Detect which cell encompasses the target text, then output its [x, y] center coordinate. 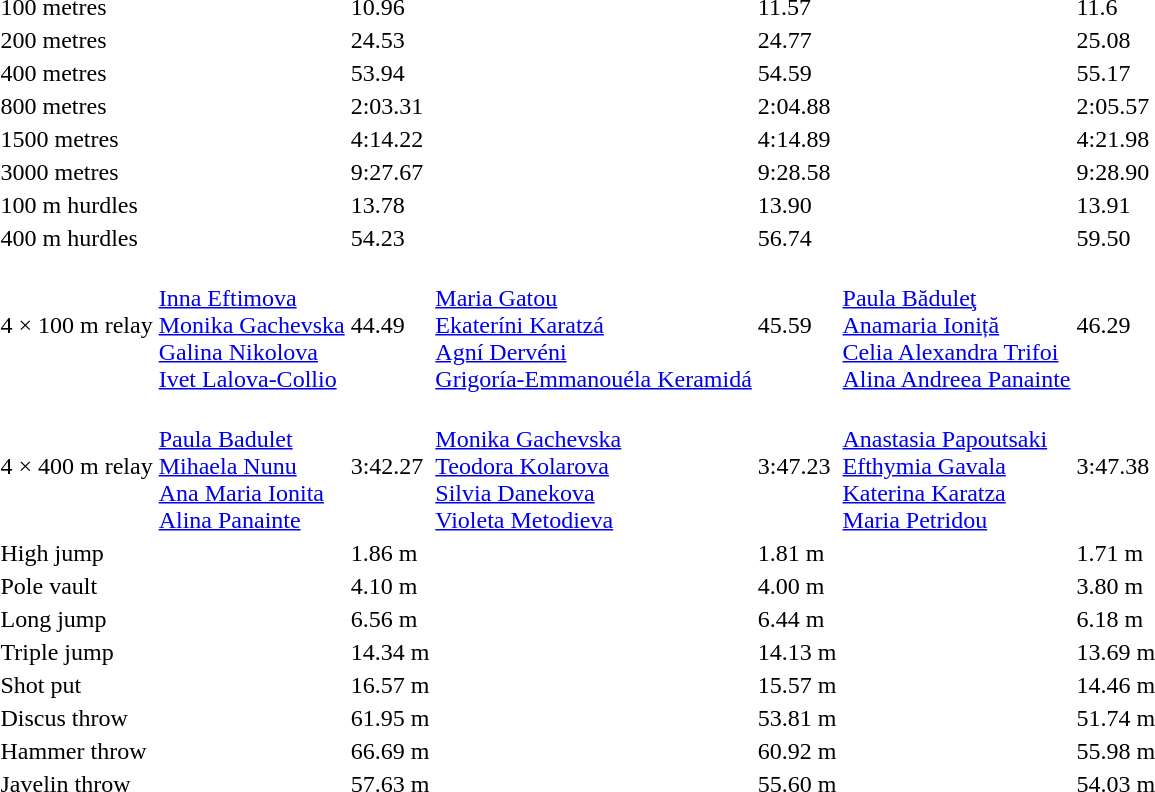
9:28.58 [797, 172]
Maria GatouEkateríni KaratzáAgní DervéniGrigoría-Emmanouéla Keramidá [594, 325]
16.57 m [390, 685]
4:14.22 [390, 139]
15.57 m [797, 685]
24.53 [390, 40]
14.13 m [797, 652]
3:47.23 [797, 466]
1.86 m [390, 553]
4.00 m [797, 586]
45.59 [797, 325]
2:03.31 [390, 106]
53.94 [390, 73]
6.56 m [390, 619]
Paula BaduletMihaela NunuAna Maria IonitaAlina Panainte [252, 466]
4.10 m [390, 586]
13.78 [390, 205]
61.95 m [390, 718]
Anastasia PapoutsakiEfthymia GavalaKaterina KaratzaMaria Petridou [956, 466]
9:27.67 [390, 172]
14.34 m [390, 652]
3:42.27 [390, 466]
Inna EftimovaMonika GachevskaGalina NikolovaIvet Lalova-Collio [252, 325]
4:14.89 [797, 139]
66.69 m [390, 751]
53.81 m [797, 718]
54.59 [797, 73]
Paula BăduleţAnamaria IonițăCelia Alexandra TrifoiAlina Andreea Panainte [956, 325]
44.49 [390, 325]
Monika GachevskaTeodora KolarovaSilvia DanekovaVioleta Metodieva [594, 466]
1.81 m [797, 553]
56.74 [797, 238]
2:04.88 [797, 106]
6.44 m [797, 619]
60.92 m [797, 751]
54.23 [390, 238]
13.90 [797, 205]
24.77 [797, 40]
